Identify which cell holds the provided text, then report its [X, Y] central coordinate. 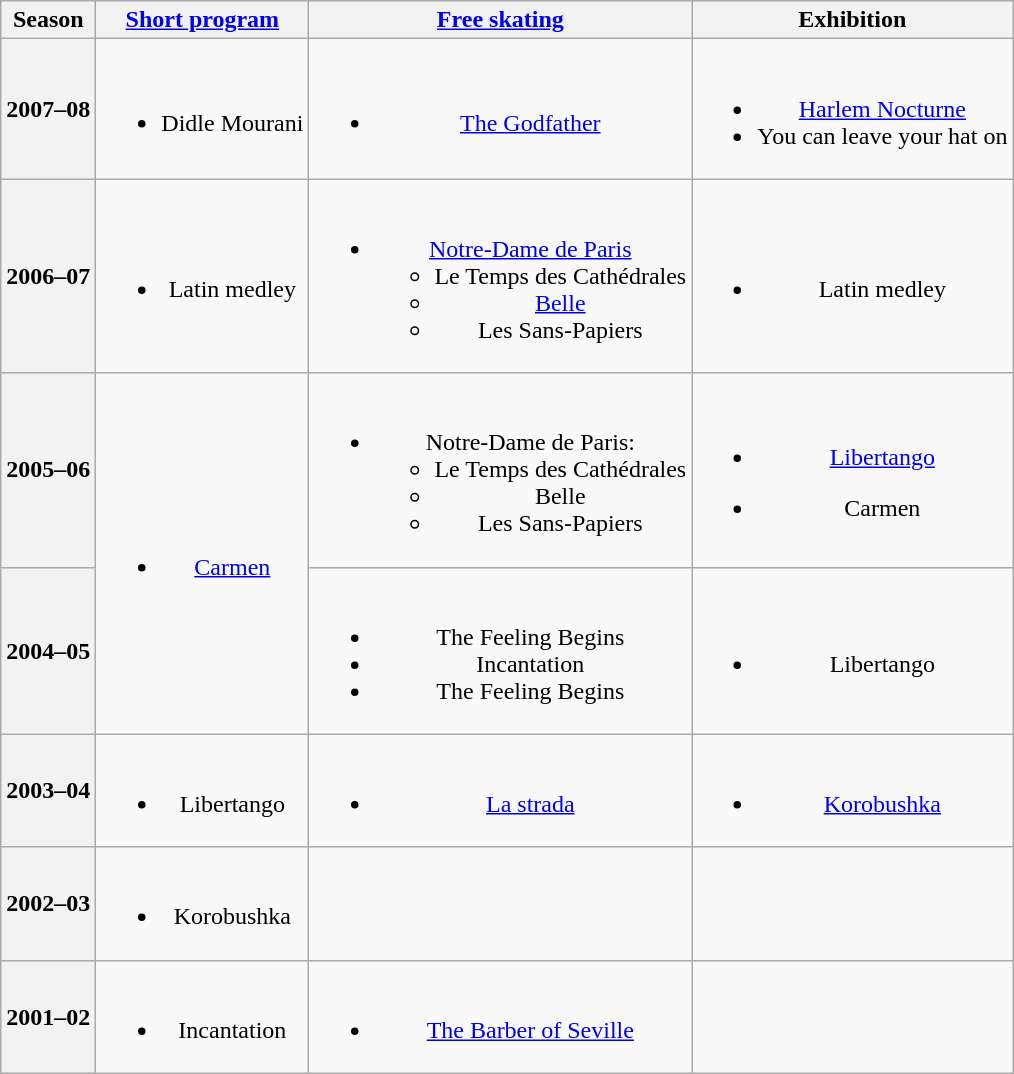
Carmen [202, 554]
The Barber of Seville [500, 1016]
The Godfather [500, 109]
Didle Mourani [202, 109]
Free skating [500, 20]
LibertangoCarmen [852, 470]
2004–05 [48, 650]
Season [48, 20]
Harlem Nocturne You can leave your hat on [852, 109]
The Feeling Begins Incantation The Feeling Begins [500, 650]
Incantation [202, 1016]
2005–06 [48, 470]
La strada [500, 790]
2003–04 [48, 790]
2002–03 [48, 904]
Notre-Dame de Paris:Le Temps des CathédralesBelleLes Sans-Papiers [500, 470]
2006–07 [48, 276]
Notre-Dame de Paris Le Temps des CathédralesBelleLes Sans-Papiers [500, 276]
Short program [202, 20]
2001–02 [48, 1016]
2007–08 [48, 109]
Exhibition [852, 20]
